Detect which cell encompasses the target text, then output its (x, y) center coordinate. 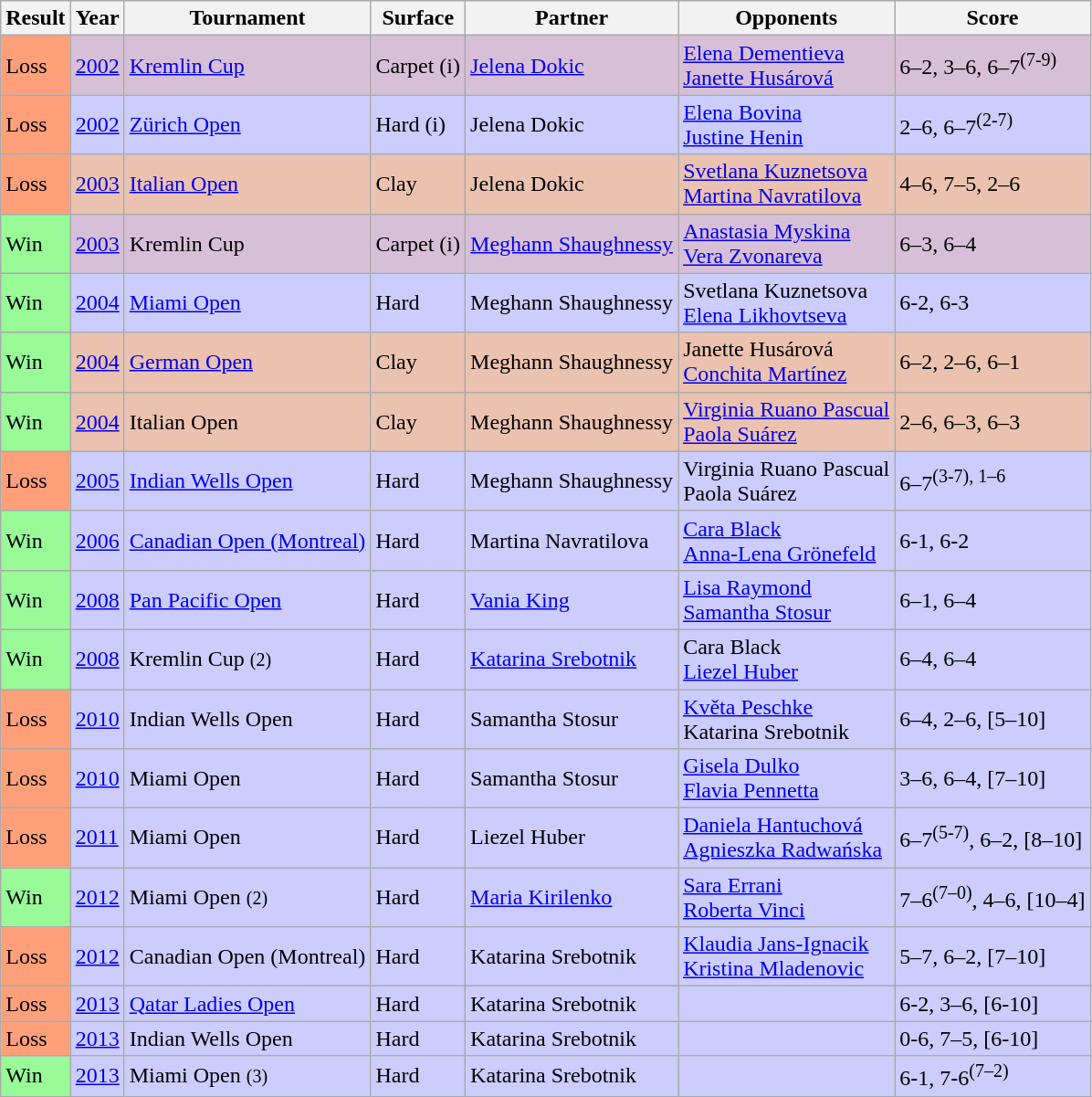
Qatar Ladies Open (247, 1004)
6–3, 6–4 (992, 243)
Kremlin Cup (2) (247, 659)
6–1, 6–4 (992, 599)
Partner (572, 18)
Miami Open (3) (247, 1076)
6-1, 6-2 (992, 541)
Hard (i) (418, 124)
German Open (247, 362)
Liezel Huber (572, 839)
2–6, 6–7(2-7) (992, 124)
Svetlana Kuznetsova Martina Navratilova (787, 185)
Maria Kirilenko (572, 897)
6-2, 3–6, [6-10] (992, 1004)
0-6, 7–5, [6-10] (992, 1039)
Miami Open (2) (247, 897)
Cara Black Anna-Lena Grönefeld (787, 541)
Tournament (247, 18)
Sara Errani Roberta Vinci (787, 897)
Elena Dementieva Janette Husárová (787, 66)
6–7(5-7), 6–2, [8–10] (992, 839)
6-2, 6-3 (992, 303)
Klaudia Jans-Ignacik Kristina Mladenovic (787, 957)
6–2, 2–6, 6–1 (992, 362)
Cara Black Liezel Huber (787, 659)
3–6, 6–4, [7–10] (992, 778)
Year (97, 18)
Květa Peschke Katarina Srebotnik (787, 718)
Surface (418, 18)
6–4, 2–6, [5–10] (992, 718)
Gisela Dulko Flavia Pennetta (787, 778)
5–7, 6–2, [7–10] (992, 957)
6–4, 6–4 (992, 659)
6–7(3-7), 1–6 (992, 480)
Result (36, 18)
Vania King (572, 599)
Martina Navratilova (572, 541)
Elena Bovina Justine Henin (787, 124)
Lisa Raymond Samantha Stosur (787, 599)
6-1, 7-6(7–2) (992, 1076)
7–6(7–0), 4–6, [10–4] (992, 897)
Score (992, 18)
2005 (97, 480)
Pan Pacific Open (247, 599)
4–6, 7–5, 2–6 (992, 185)
2011 (97, 839)
Opponents (787, 18)
6–2, 3–6, 6–7(7-9) (992, 66)
Zürich Open (247, 124)
2–6, 6–3, 6–3 (992, 422)
Svetlana Kuznetsova Elena Likhovtseva (787, 303)
Daniela Hantuchová Agnieszka Radwańska (787, 839)
Anastasia Myskina Vera Zvonareva (787, 243)
Janette Husárová Conchita Martínez (787, 362)
2006 (97, 541)
